Extract the (x, y) coordinate from the center of the cell holding the provided text.  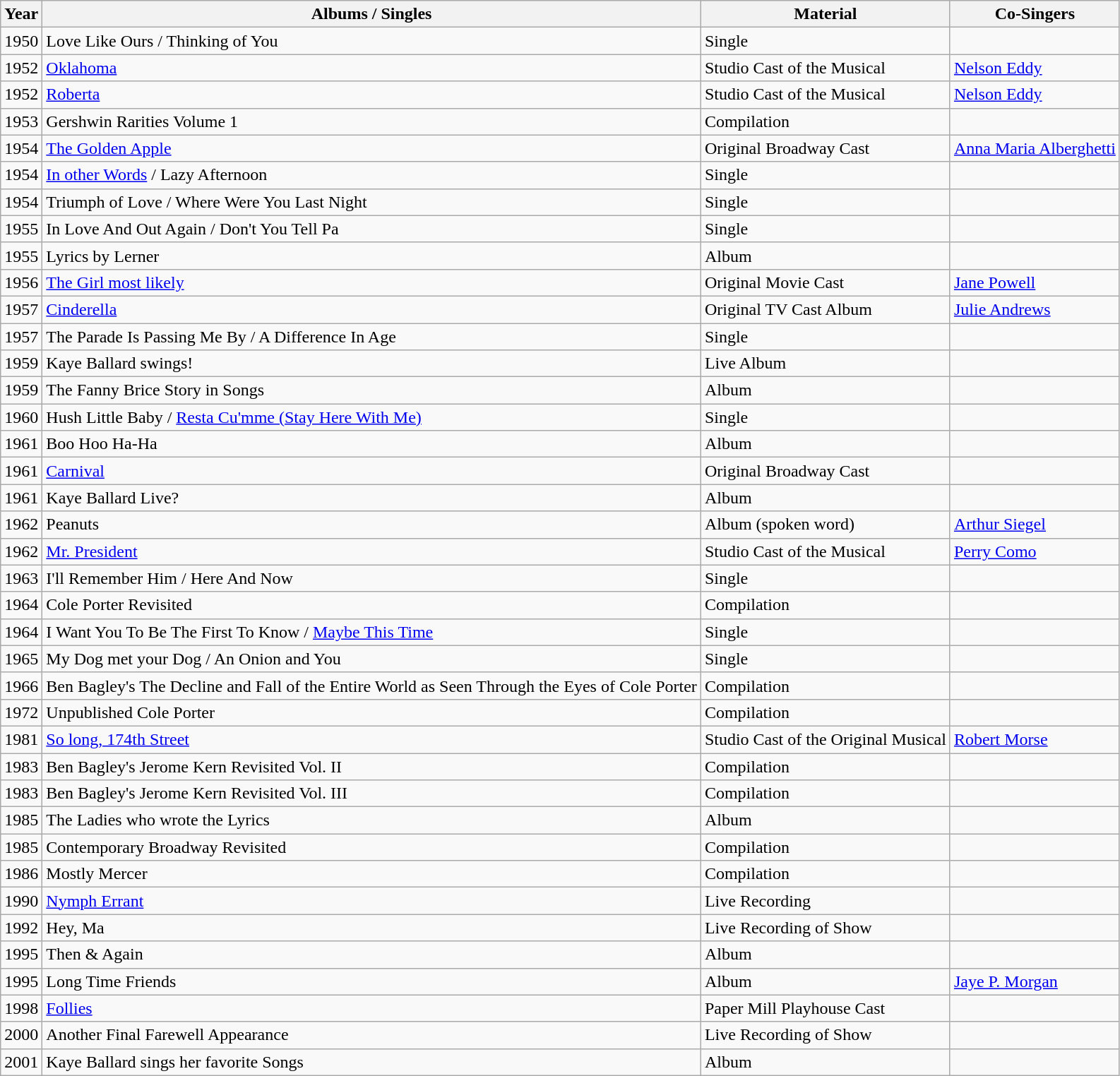
1972 (21, 712)
Original TV Cast Album (825, 309)
The Fanny Brice Story in Songs (371, 390)
Lyrics by Lerner (371, 256)
Live Recording (825, 901)
The Ladies who wrote the Lyrics (371, 820)
Peanuts (371, 525)
Arthur Siegel (1035, 525)
Follies (371, 1008)
Original Movie Cast (825, 282)
Hey, Ma (371, 928)
Album (spoken word) (825, 525)
Then & Again (371, 955)
Love Like Ours / Thinking of You (371, 41)
Anna Maria Alberghetti (1035, 148)
Nymph Errant (371, 901)
So long, 174th Street (371, 739)
1956 (21, 282)
Jane Powell (1035, 282)
Another Final Farewell Appearance (371, 1035)
I'll Remember Him / Here And Now (371, 578)
Material (825, 14)
Mr. President (371, 551)
Ben Bagley's Jerome Kern Revisited Vol. II (371, 766)
The Parade Is Passing Me By / A Difference In Age (371, 337)
Studio Cast of the Original Musical (825, 739)
Year (21, 14)
In other Words / Lazy Afternoon (371, 175)
Contemporary Broadway Revisited (371, 847)
Robert Morse (1035, 739)
1965 (21, 659)
Perry Como (1035, 551)
2001 (21, 1062)
In Love And Out Again / Don't You Tell Pa (371, 229)
The Girl most likely (371, 282)
Hush Little Baby / Resta Cu'mme (Stay Here With Me) (371, 417)
1953 (21, 121)
1986 (21, 874)
I Want You To Be The First To Know / Maybe This Time (371, 632)
Roberta (371, 95)
Boo Hoo Ha-Ha (371, 444)
1992 (21, 928)
Paper Mill Playhouse Cast (825, 1008)
1998 (21, 1008)
1960 (21, 417)
Triumph of Love / Where Were You Last Night (371, 202)
1990 (21, 901)
Cole Porter Revisited (371, 605)
Albums / Singles (371, 14)
Unpublished Cole Porter (371, 712)
1963 (21, 578)
Long Time Friends (371, 981)
Gershwin Rarities Volume 1 (371, 121)
My Dog met your Dog / An Onion and You (371, 659)
Live Album (825, 364)
Jaye P. Morgan (1035, 981)
Carnival (371, 471)
The Golden Apple (371, 148)
Ben Bagley's Jerome Kern Revisited Vol. III (371, 794)
Mostly Mercer (371, 874)
Kaye Ballard sings her favorite Songs (371, 1062)
1966 (21, 686)
Kaye Ballard swings! (371, 364)
Julie Andrews (1035, 309)
2000 (21, 1035)
Kaye Ballard Live? (371, 498)
1950 (21, 41)
1981 (21, 739)
Ben Bagley's The Decline and Fall of the Entire World as Seen Through the Eyes of Cole Porter (371, 686)
Cinderella (371, 309)
Co-Singers (1035, 14)
Oklahoma (371, 68)
